Locate the cell with the specified text and output its (x, y) center coordinate. 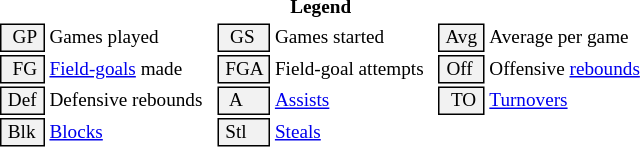
Assists (354, 100)
GP (22, 38)
Blk (22, 132)
GS (244, 38)
FGA (244, 69)
Stl (244, 132)
Field-goals made (131, 69)
A (244, 100)
Steals (354, 132)
Games started (354, 38)
Avg (462, 38)
Def (22, 100)
Off (462, 69)
TO (462, 100)
FG (22, 69)
Games played (131, 38)
Field-goal attempts (354, 69)
Defensive rebounds (131, 100)
Blocks (131, 132)
